Detect which cell encompasses the target text, then output its [x, y] center coordinate. 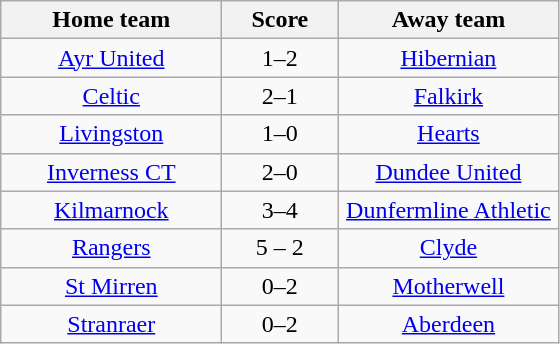
Rangers [112, 248]
5 – 2 [280, 248]
Stranraer [112, 324]
Celtic [112, 96]
Ayr United [112, 58]
Away team [448, 20]
Hibernian [448, 58]
Motherwell [448, 286]
Falkirk [448, 96]
Kilmarnock [112, 210]
3–4 [280, 210]
St Mirren [112, 286]
2–0 [280, 172]
Score [280, 20]
Livingston [112, 134]
1–0 [280, 134]
2–1 [280, 96]
1–2 [280, 58]
Dundee United [448, 172]
Home team [112, 20]
Aberdeen [448, 324]
Clyde [448, 248]
Hearts [448, 134]
Dunfermline Athletic [448, 210]
Inverness CT [112, 172]
